Return the (x, y) coordinate for the center point of the cell that contains the specified text.  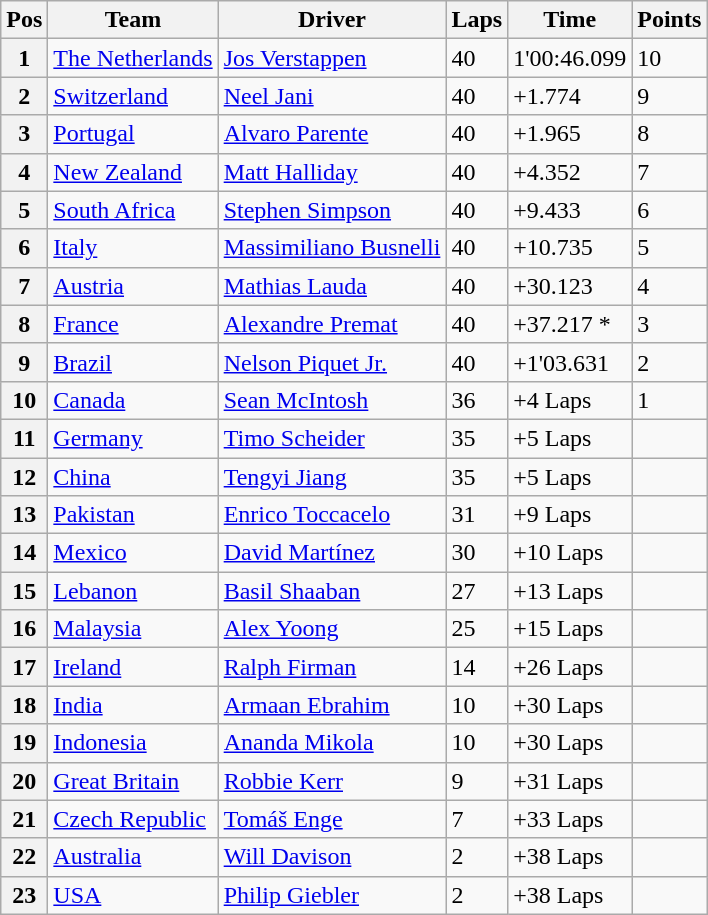
Ralph Firman (332, 667)
16 (24, 629)
Tomáš Enge (332, 819)
17 (24, 667)
Ananda Mikola (332, 743)
Will Davison (332, 857)
Armaan Ebrahim (332, 705)
18 (24, 705)
Germany (133, 438)
+10.735 (570, 248)
Tengyi Jiang (332, 477)
Team (133, 20)
Austria (133, 286)
Philip Giebler (332, 895)
31 (477, 515)
New Zealand (133, 172)
21 (24, 819)
Neel Jani (332, 96)
+4.352 (570, 172)
20 (24, 781)
South Africa (133, 210)
Points (670, 20)
25 (477, 629)
Driver (332, 20)
15 (24, 591)
Basil Shaaban (332, 591)
Alvaro Parente (332, 134)
France (133, 324)
Alex Yoong (332, 629)
+33 Laps (570, 819)
Portugal (133, 134)
1'00:46.099 (570, 58)
+9 Laps (570, 515)
Mathias Lauda (332, 286)
Time (570, 20)
+26 Laps (570, 667)
India (133, 705)
Ireland (133, 667)
Brazil (133, 362)
Pos (24, 20)
Jos Verstappen (332, 58)
+13 Laps (570, 591)
USA (133, 895)
30 (477, 553)
+31 Laps (570, 781)
Mexico (133, 553)
Nelson Piquet Jr. (332, 362)
Switzerland (133, 96)
13 (24, 515)
Canada (133, 400)
Timo Scheider (332, 438)
12 (24, 477)
+1'03.631 (570, 362)
The Netherlands (133, 58)
Robbie Kerr (332, 781)
+1.774 (570, 96)
Massimiliano Busnelli (332, 248)
Italy (133, 248)
Pakistan (133, 515)
11 (24, 438)
22 (24, 857)
+37.217 * (570, 324)
Stephen Simpson (332, 210)
Matt Halliday (332, 172)
David Martínez (332, 553)
Lebanon (133, 591)
+4 Laps (570, 400)
Australia (133, 857)
Malaysia (133, 629)
19 (24, 743)
+10 Laps (570, 553)
27 (477, 591)
Great Britain (133, 781)
23 (24, 895)
+30.123 (570, 286)
+9.433 (570, 210)
+1.965 (570, 134)
Indonesia (133, 743)
36 (477, 400)
Alexandre Premat (332, 324)
Laps (477, 20)
Enrico Toccacelo (332, 515)
Sean McIntosh (332, 400)
Czech Republic (133, 819)
+15 Laps (570, 629)
China (133, 477)
